Return the [x, y] coordinate for the center point of the cell that contains the specified text.  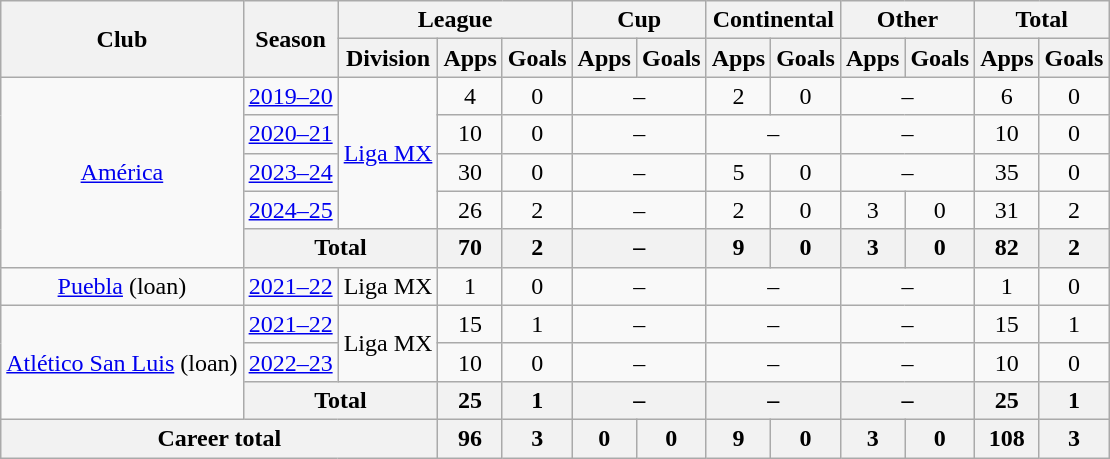
América [122, 172]
35 [1007, 172]
League [455, 20]
Season [290, 39]
108 [1007, 438]
Career total [220, 438]
96 [470, 438]
Cup [639, 20]
Club [122, 39]
31 [1007, 210]
6 [1007, 96]
5 [738, 172]
2020–21 [290, 134]
Atlético San Luis (loan) [122, 362]
30 [470, 172]
2019–20 [290, 96]
2024–25 [290, 210]
Continental [773, 20]
Puebla (loan) [122, 286]
2022–23 [290, 362]
26 [470, 210]
4 [470, 96]
Other [907, 20]
82 [1007, 248]
2023–24 [290, 172]
Division [388, 58]
70 [470, 248]
